Return [X, Y] of the center of cell containing provided text 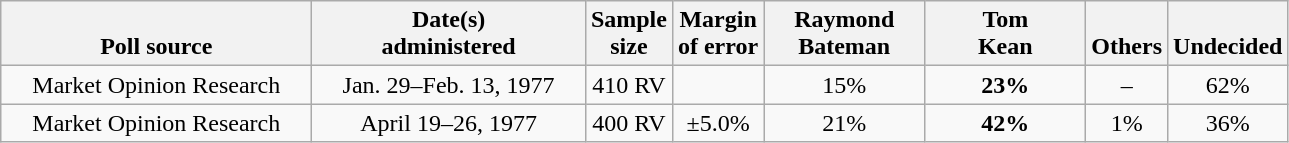
36% [1228, 123]
Marginof error [718, 34]
April 19–26, 1977 [449, 123]
21% [844, 123]
– [1127, 85]
Samplesize [628, 34]
62% [1228, 85]
Undecided [1228, 34]
RaymondBateman [844, 34]
Poll source [156, 34]
23% [1006, 85]
TomKean [1006, 34]
42% [1006, 123]
Jan. 29–Feb. 13, 1977 [449, 85]
Others [1127, 34]
400 RV [628, 123]
±5.0% [718, 123]
1% [1127, 123]
410 RV [628, 85]
Date(s)administered [449, 34]
15% [844, 85]
